Scan for the cell matching the given text and deliver its [x, y] coordinate at center. 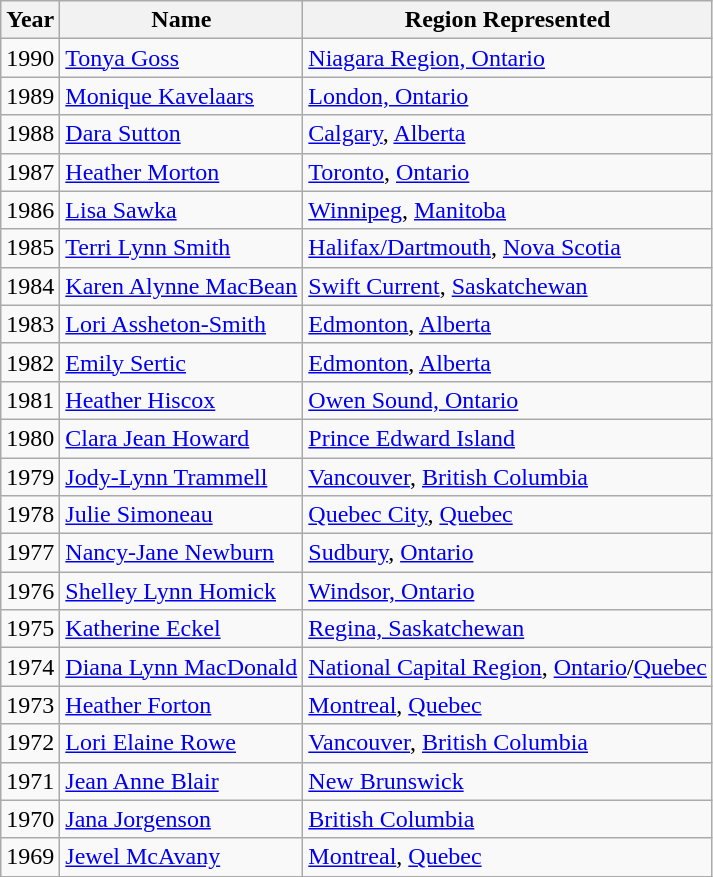
Lori Elaine Rowe [182, 743]
Nancy-Jane Newburn [182, 553]
Lori Assheton-Smith [182, 324]
1971 [30, 781]
1978 [30, 515]
1987 [30, 172]
Windsor, Ontario [508, 591]
Region Represented [508, 20]
Toronto, Ontario [508, 172]
1972 [30, 743]
Karen Alynne MacBean [182, 286]
Heather Forton [182, 705]
1976 [30, 591]
Regina, Saskatchewan [508, 629]
Tonya Goss [182, 58]
Diana Lynn MacDonald [182, 667]
Name [182, 20]
1969 [30, 857]
Sudbury, Ontario [508, 553]
Heather Morton [182, 172]
Julie Simoneau [182, 515]
1985 [30, 248]
National Capital Region, Ontario/Quebec [508, 667]
London, Ontario [508, 96]
Jody-Lynn Trammell [182, 477]
Dara Sutton [182, 134]
1982 [30, 362]
1984 [30, 286]
Swift Current, Saskatchewan [508, 286]
1979 [30, 477]
1981 [30, 400]
Lisa Sawka [182, 210]
Jana Jorgenson [182, 819]
1970 [30, 819]
1980 [30, 438]
Calgary, Alberta [508, 134]
Halifax/Dartmouth, Nova Scotia [508, 248]
British Columbia [508, 819]
Heather Hiscox [182, 400]
1975 [30, 629]
Quebec City, Quebec [508, 515]
1977 [30, 553]
Prince Edward Island [508, 438]
1988 [30, 134]
Year [30, 20]
1974 [30, 667]
Katherine Eckel [182, 629]
Winnipeg, Manitoba [508, 210]
Niagara Region, Ontario [508, 58]
Jewel McAvany [182, 857]
1983 [30, 324]
Monique Kavelaars [182, 96]
1989 [30, 96]
Terri Lynn Smith [182, 248]
Jean Anne Blair [182, 781]
New Brunswick [508, 781]
Clara Jean Howard [182, 438]
Emily Sertic [182, 362]
1990 [30, 58]
1973 [30, 705]
1986 [30, 210]
Shelley Lynn Homick [182, 591]
Owen Sound, Ontario [508, 400]
